Scan for the cell matching the given text and deliver its [x, y] coordinate at center. 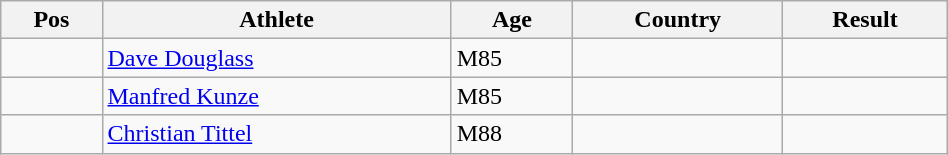
Age [512, 20]
Dave Douglass [276, 58]
Athlete [276, 20]
Manfred Kunze [276, 96]
Country [678, 20]
Christian Tittel [276, 134]
Pos [52, 20]
Result [865, 20]
M88 [512, 134]
